Determine the (x, y) coordinate at the center of the cell enclosing the given text.  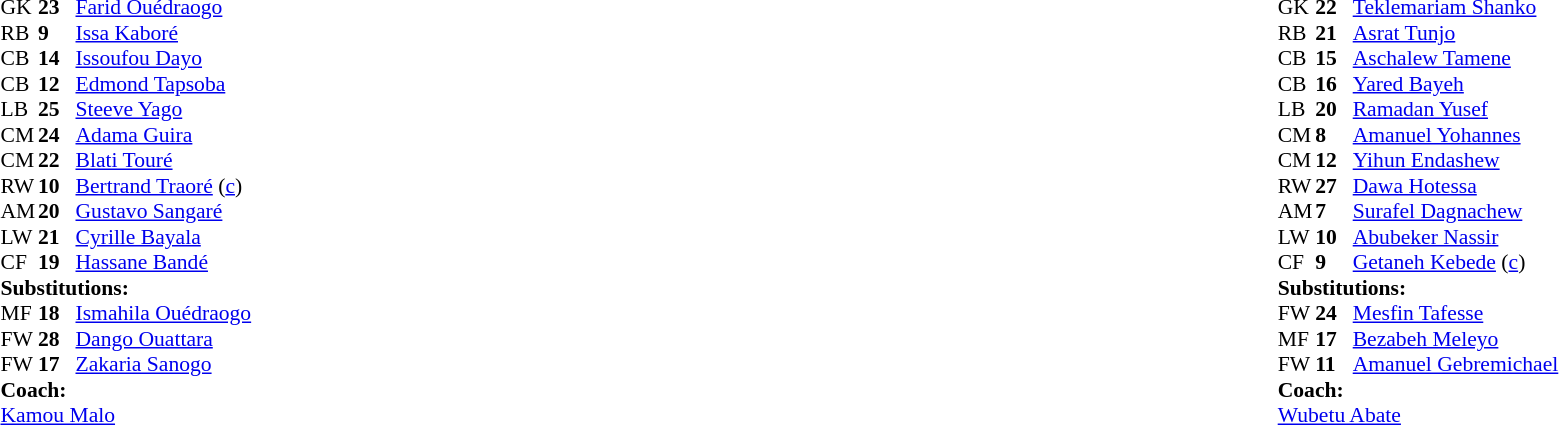
Adama Guira (164, 135)
Aschalew Tamene (1456, 59)
Getaneh Kebede (c) (1456, 263)
27 (1334, 186)
Cyrille Bayala (164, 237)
Edmond Tapsoba (164, 84)
Abubeker Nassir (1456, 237)
Bezabeh Meleyo (1456, 339)
25 (57, 109)
Ramadan Yusef (1456, 109)
Zakaria Sanogo (164, 365)
Asrat Tunjo (1456, 33)
Amanuel Yohannes (1456, 135)
19 (57, 263)
Dawa Hotessa (1456, 186)
Surafel Dagnachew (1456, 211)
8 (1334, 135)
15 (1334, 59)
11 (1334, 365)
Steeve Yago (164, 109)
Amanuel Gebremichael (1456, 365)
22 (57, 161)
Yared Bayeh (1456, 84)
7 (1334, 211)
18 (57, 313)
Issa Kaboré (164, 33)
Dango Ouattara (164, 339)
Bertrand Traoré (c) (164, 186)
Ismahila Ouédraogo (164, 313)
14 (57, 59)
Mesfin Tafesse (1456, 313)
Hassane Bandé (164, 263)
Yihun Endashew (1456, 161)
Blati Touré (164, 161)
Gustavo Sangaré (164, 211)
16 (1334, 84)
Issoufou Dayo (164, 59)
28 (57, 339)
